Capture the cell that displays the provided text and extract its (X, Y) central coordinate. 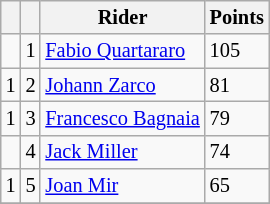
105 (237, 51)
74 (237, 152)
Joan Mir (122, 186)
2 (31, 85)
65 (237, 186)
Jack Miller (122, 152)
Rider (122, 17)
5 (31, 186)
Francesco Bagnaia (122, 118)
81 (237, 85)
79 (237, 118)
4 (31, 152)
Points (237, 17)
3 (31, 118)
Fabio Quartararo (122, 51)
Johann Zarco (122, 85)
